Identify which cell holds the provided text, then report its [X, Y] central coordinate. 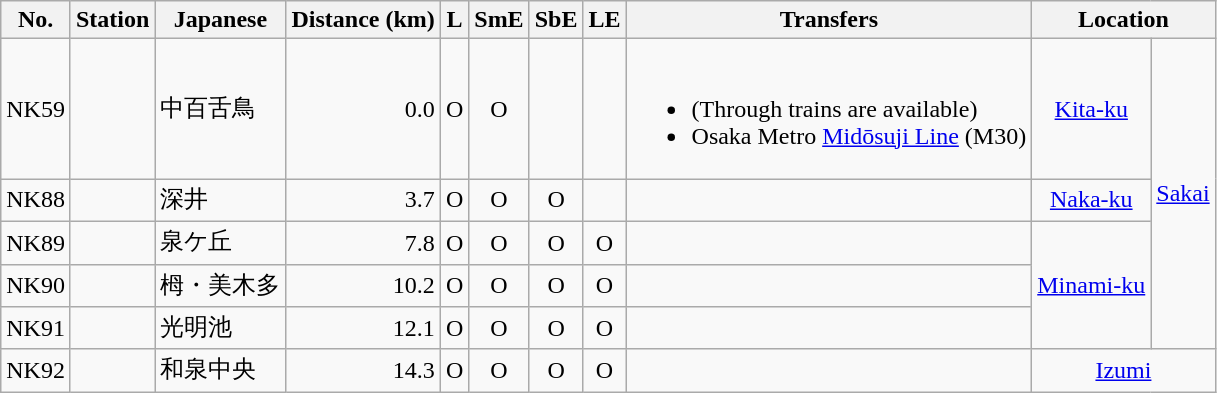
SmE [499, 20]
Distance (km) [363, 20]
深井 [220, 200]
Minami-ku [1092, 285]
10.2 [363, 286]
NK59 [36, 109]
0.0 [363, 109]
光明池 [220, 328]
LE [604, 20]
NK90 [36, 286]
Sakai [1183, 194]
泉ケ丘 [220, 242]
NK92 [36, 370]
No. [36, 20]
NK91 [36, 328]
Transfers [829, 20]
14.3 [363, 370]
Kita-ku [1092, 109]
(Through trains are available) Osaka Metro Midōsuji Line (M30) [829, 109]
12.1 [363, 328]
Naka-ku [1092, 200]
Japanese [220, 20]
和泉中央 [220, 370]
栂・美木多 [220, 286]
Location [1124, 20]
中百舌鳥 [220, 109]
SbE [556, 20]
7.8 [363, 242]
3.7 [363, 200]
Station [112, 20]
Izumi [1124, 370]
L [454, 20]
NK88 [36, 200]
NK89 [36, 242]
